Output the [x, y] coordinate of the center of the cell containing the given text.  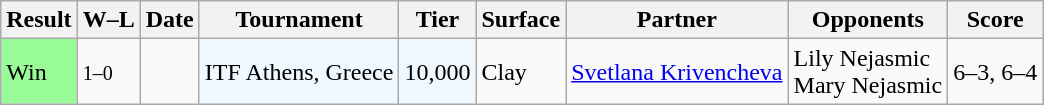
6–3, 6–4 [996, 72]
1–0 [108, 72]
Date [170, 20]
Tier [438, 20]
Surface [521, 20]
Win [39, 72]
W–L [108, 20]
Opponents [868, 20]
Clay [521, 72]
Partner [677, 20]
10,000 [438, 72]
Svetlana Krivencheva [677, 72]
Lily Nejasmic Mary Nejasmic [868, 72]
ITF Athens, Greece [299, 72]
Result [39, 20]
Tournament [299, 20]
Score [996, 20]
